Return (X, Y) of the center of cell containing provided text 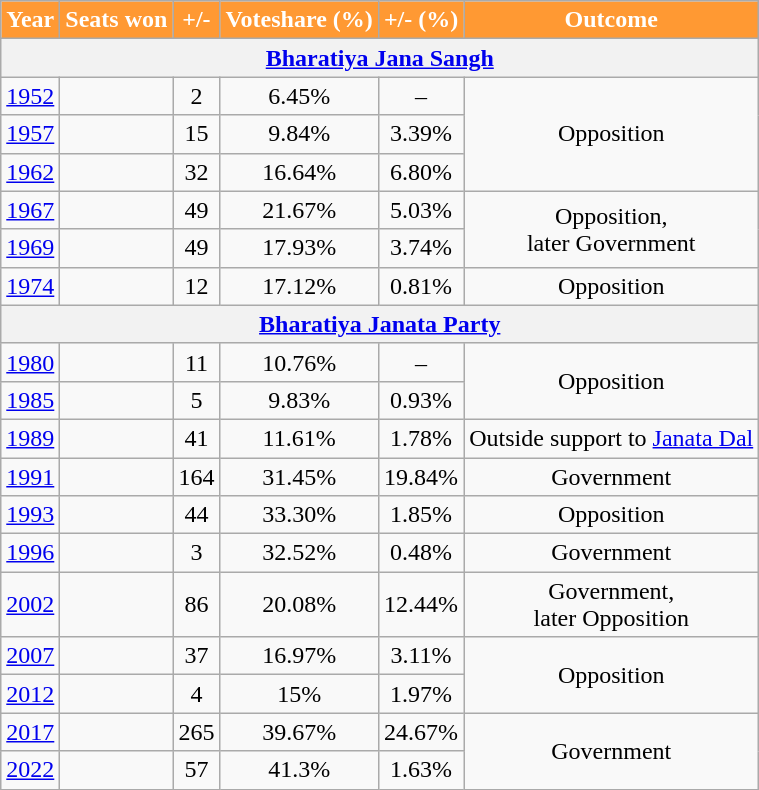
57 (196, 770)
11.61% (299, 438)
3 (196, 553)
37 (196, 656)
6.45% (299, 96)
24.67% (420, 732)
1969 (30, 248)
6.80% (420, 172)
2002 (30, 604)
86 (196, 604)
4 (196, 694)
10.76% (299, 362)
2017 (30, 732)
Outcome (612, 20)
12 (196, 286)
17.93% (299, 248)
15 (196, 134)
1.85% (420, 515)
0.93% (420, 400)
Government,later Opposition (612, 604)
164 (196, 477)
265 (196, 732)
16.64% (299, 172)
+/- (%) (420, 20)
1.97% (420, 694)
1962 (30, 172)
Voteshare (%) (299, 20)
Outside support to Janata Dal (612, 438)
5.03% (420, 210)
Bharatiya Janata Party (380, 324)
21.67% (299, 210)
Year (30, 20)
1957 (30, 134)
3.74% (420, 248)
20.08% (299, 604)
19.84% (420, 477)
0.81% (420, 286)
1974 (30, 286)
5 (196, 400)
2007 (30, 656)
9.84% (299, 134)
1.63% (420, 770)
39.67% (299, 732)
17.12% (299, 286)
1.78% (420, 438)
16.97% (299, 656)
44 (196, 515)
1996 (30, 553)
12.44% (420, 604)
41 (196, 438)
1980 (30, 362)
1991 (30, 477)
+/- (196, 20)
3.11% (420, 656)
Seats won (116, 20)
0.48% (420, 553)
Opposition,later Government (612, 229)
2022 (30, 770)
41.3% (299, 770)
1989 (30, 438)
2012 (30, 694)
1985 (30, 400)
31.45% (299, 477)
9.83% (299, 400)
Bharatiya Jana Sangh (380, 58)
1952 (30, 96)
15% (299, 694)
1993 (30, 515)
2 (196, 96)
3.39% (420, 134)
33.30% (299, 515)
11 (196, 362)
1967 (30, 210)
32 (196, 172)
32.52% (299, 553)
